Provide the (X, Y) coordinate of the cell's center where the given text is located.  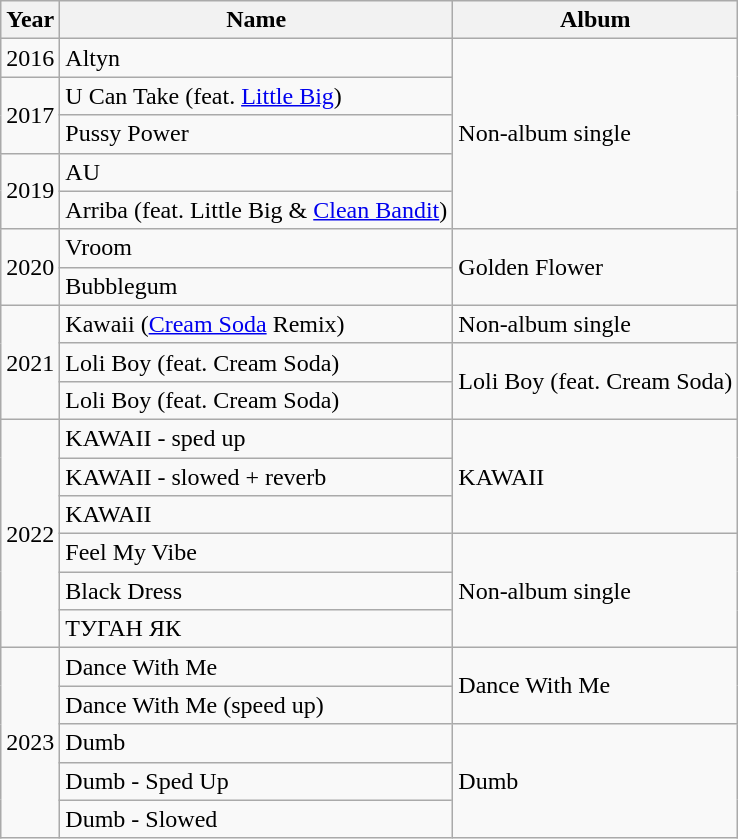
2019 (30, 191)
AU (256, 172)
Altyn (256, 58)
2020 (30, 267)
2017 (30, 115)
ТУГАН ЯК (256, 629)
Album (596, 20)
2023 (30, 743)
Dumb - Sped Up (256, 781)
Year (30, 20)
Pussy Power (256, 134)
Vroom (256, 248)
Dance With Me (speed up) (256, 705)
KAWAII - slowed + reverb (256, 477)
Bubblegum (256, 286)
U Can Take (feat. Little Big) (256, 96)
Black Dress (256, 591)
Dumb - Slowed (256, 819)
Arriba (feat. Little Big & Clean Bandit) (256, 210)
Kawaii (Cream Soda Remix) (256, 324)
2016 (30, 58)
2021 (30, 362)
Name (256, 20)
2022 (30, 533)
KAWAII - sped up (256, 438)
Golden Flower (596, 267)
Feel My Vibe (256, 553)
